Detect which cell encompasses the target text, then output its [X, Y] center coordinate. 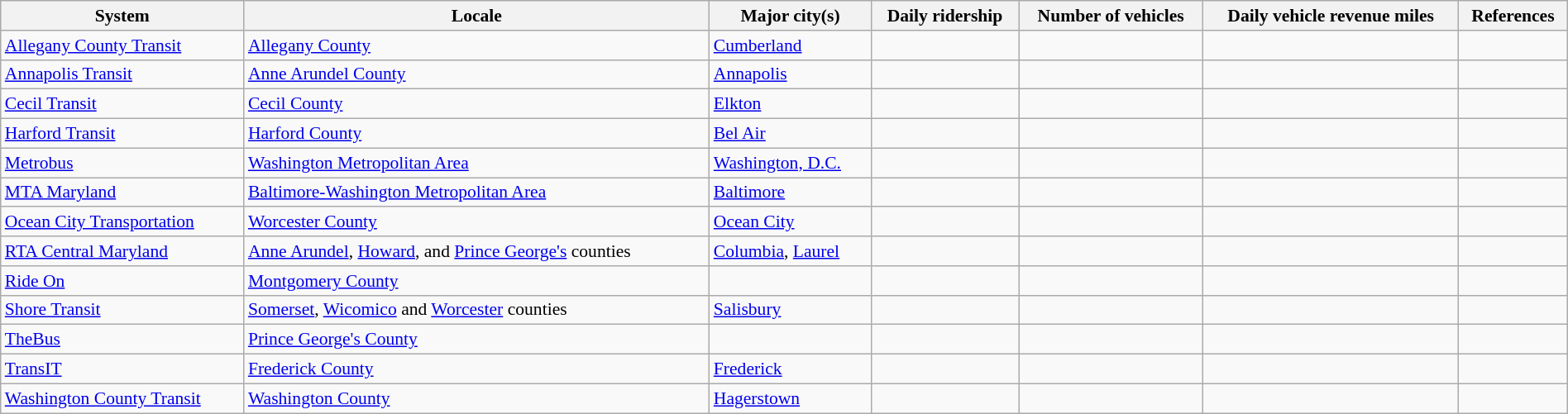
Allegany County [476, 45]
References [1513, 16]
Annapolis [791, 74]
Columbia, Laurel [791, 251]
System [122, 16]
Daily vehicle revenue miles [1331, 16]
Daily ridership [944, 16]
Baltimore [791, 193]
Baltimore-Washington Metropolitan Area [476, 193]
MTA Maryland [122, 193]
RTA Central Maryland [122, 251]
Ride On [122, 281]
Bel Air [791, 134]
Harford Transit [122, 134]
Allegany County Transit [122, 45]
Worcester County [476, 222]
Salisbury [791, 310]
Prince George's County [476, 340]
Cumberland [791, 45]
Washington, D.C. [791, 163]
Cecil Transit [122, 104]
TheBus [122, 340]
Locale [476, 16]
Shore Transit [122, 310]
TransIT [122, 369]
Anne Arundel, Howard, and Prince George's counties [476, 251]
Washington County Transit [122, 398]
Montgomery County [476, 281]
Frederick County [476, 369]
Frederick [791, 369]
Ocean City [791, 222]
Elkton [791, 104]
Annapolis Transit [122, 74]
Washington Metropolitan Area [476, 163]
Hagerstown [791, 398]
Number of vehicles [1111, 16]
Harford County [476, 134]
Washington County [476, 398]
Somerset, Wicomico and Worcester counties [476, 310]
Cecil County [476, 104]
Ocean City Transportation [122, 222]
Anne Arundel County [476, 74]
Metrobus [122, 163]
Major city(s) [791, 16]
